Capture the cell that displays the provided text and extract its (x, y) central coordinate. 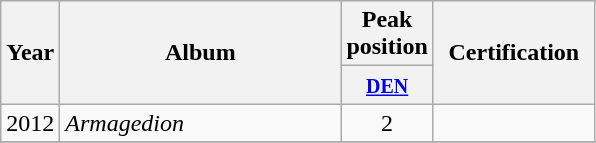
DEN (387, 85)
Peakposition (387, 34)
2012 (30, 123)
Armagedion (200, 123)
2 (387, 123)
Year (30, 52)
Album (200, 52)
Certification (514, 52)
